From the cell containing the given text, extract its center point as (X, Y) coordinate. 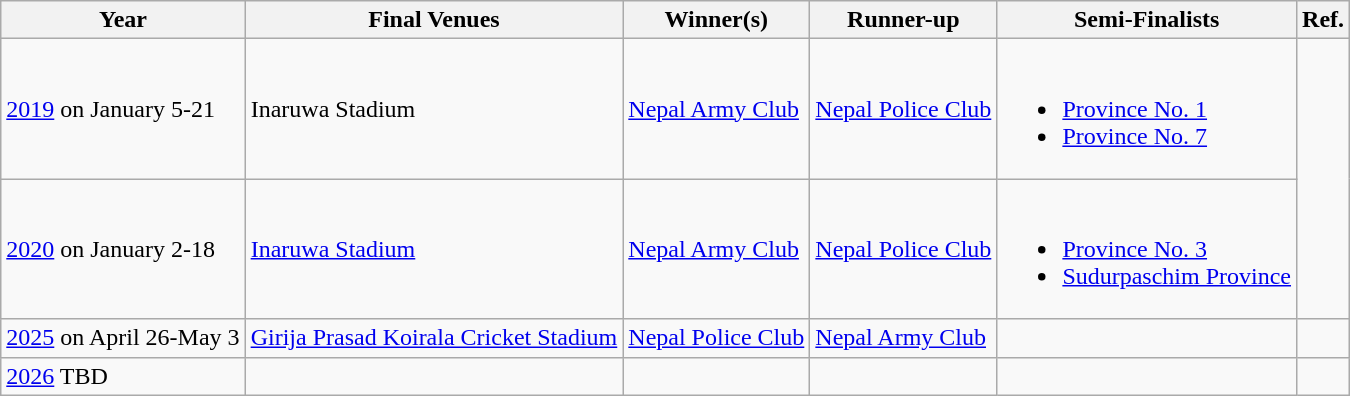
2020 on January 2-18 (123, 249)
Province No. 3Sudurpaschim Province (1147, 249)
2026 TBD (123, 376)
Semi-Finalists (1147, 20)
Girija Prasad Koirala Cricket Stadium (434, 338)
2019 on January 5-21 (123, 109)
Ref. (1324, 20)
2025 on April 26-May 3 (123, 338)
Province No. 1Province No. 7 (1147, 109)
Runner-up (904, 20)
Winner(s) (716, 20)
Year (123, 20)
Final Venues (434, 20)
